Output the [X, Y] coordinate of the center of the cell containing the given text.  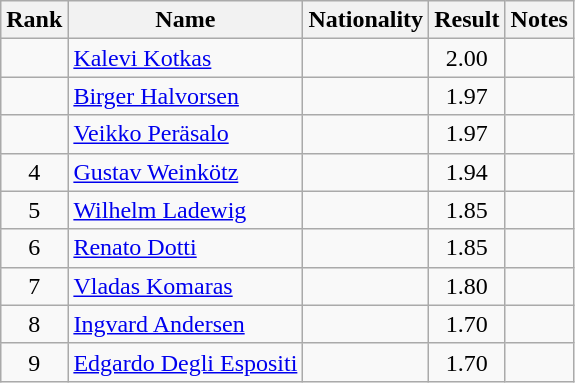
Gustav Weinkötz [186, 172]
9 [34, 362]
Wilhelm Ladewig [186, 210]
Nationality [366, 20]
Edgardo Degli Espositi [186, 362]
Veikko Peräsalo [186, 134]
Ingvard Andersen [186, 324]
8 [34, 324]
6 [34, 248]
1.94 [467, 172]
Name [186, 20]
4 [34, 172]
1.80 [467, 286]
Vladas Komaras [186, 286]
2.00 [467, 58]
Notes [539, 20]
5 [34, 210]
Kalevi Kotkas [186, 58]
7 [34, 286]
Result [467, 20]
Renato Dotti [186, 248]
Birger Halvorsen [186, 96]
Rank [34, 20]
